Find where the given text appears and provide that cell's center as (x, y) coordinate. 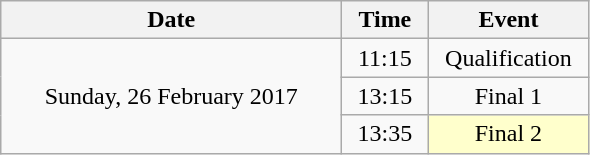
13:15 (385, 96)
13:35 (385, 134)
Date (172, 20)
Final 1 (508, 96)
Sunday, 26 February 2017 (172, 96)
Qualification (508, 58)
Event (508, 20)
11:15 (385, 58)
Time (385, 20)
Final 2 (508, 134)
